Determine the [x, y] coordinate at the center of the cell enclosing the given text.  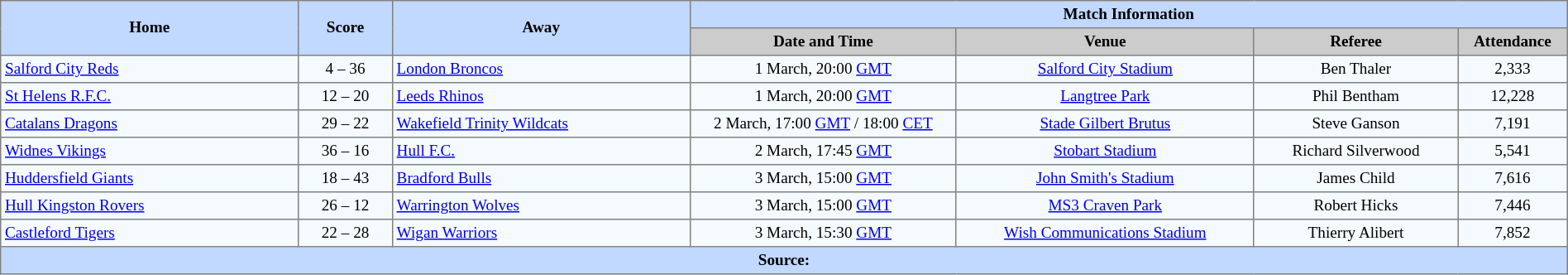
Warrington Wolves [541, 205]
Source: [784, 260]
18 – 43 [346, 179]
London Broncos [541, 70]
Thierry Alibert [1355, 234]
Phil Bentham [1355, 96]
5,541 [1513, 151]
Ben Thaler [1355, 70]
Hull F.C. [541, 151]
Match Information [1128, 15]
Away [541, 28]
12 – 20 [346, 96]
3 March, 15:30 GMT [823, 234]
4 – 36 [346, 70]
7,616 [1513, 179]
7,191 [1513, 124]
Venue [1105, 41]
Wakefield Trinity Wildcats [541, 124]
Castleford Tigers [150, 234]
Attendance [1513, 41]
Referee [1355, 41]
2 March, 17:00 GMT / 18:00 CET [823, 124]
Salford City Stadium [1105, 70]
Home [150, 28]
James Child [1355, 179]
Richard Silverwood [1355, 151]
Wigan Warriors [541, 234]
2,333 [1513, 70]
Robert Hicks [1355, 205]
Huddersfield Giants [150, 179]
7,446 [1513, 205]
7,852 [1513, 234]
Stobart Stadium [1105, 151]
Date and Time [823, 41]
MS3 Craven Park [1105, 205]
Leeds Rhinos [541, 96]
Catalans Dragons [150, 124]
Steve Ganson [1355, 124]
Hull Kingston Rovers [150, 205]
36 – 16 [346, 151]
Bradford Bulls [541, 179]
John Smith's Stadium [1105, 179]
12,228 [1513, 96]
29 – 22 [346, 124]
Wish Communications Stadium [1105, 234]
26 – 12 [346, 205]
Stade Gilbert Brutus [1105, 124]
2 March, 17:45 GMT [823, 151]
Salford City Reds [150, 70]
Widnes Vikings [150, 151]
Score [346, 28]
22 – 28 [346, 234]
St Helens R.F.C. [150, 96]
Langtree Park [1105, 96]
